Find where the given text appears and provide that cell's center as (x, y) coordinate. 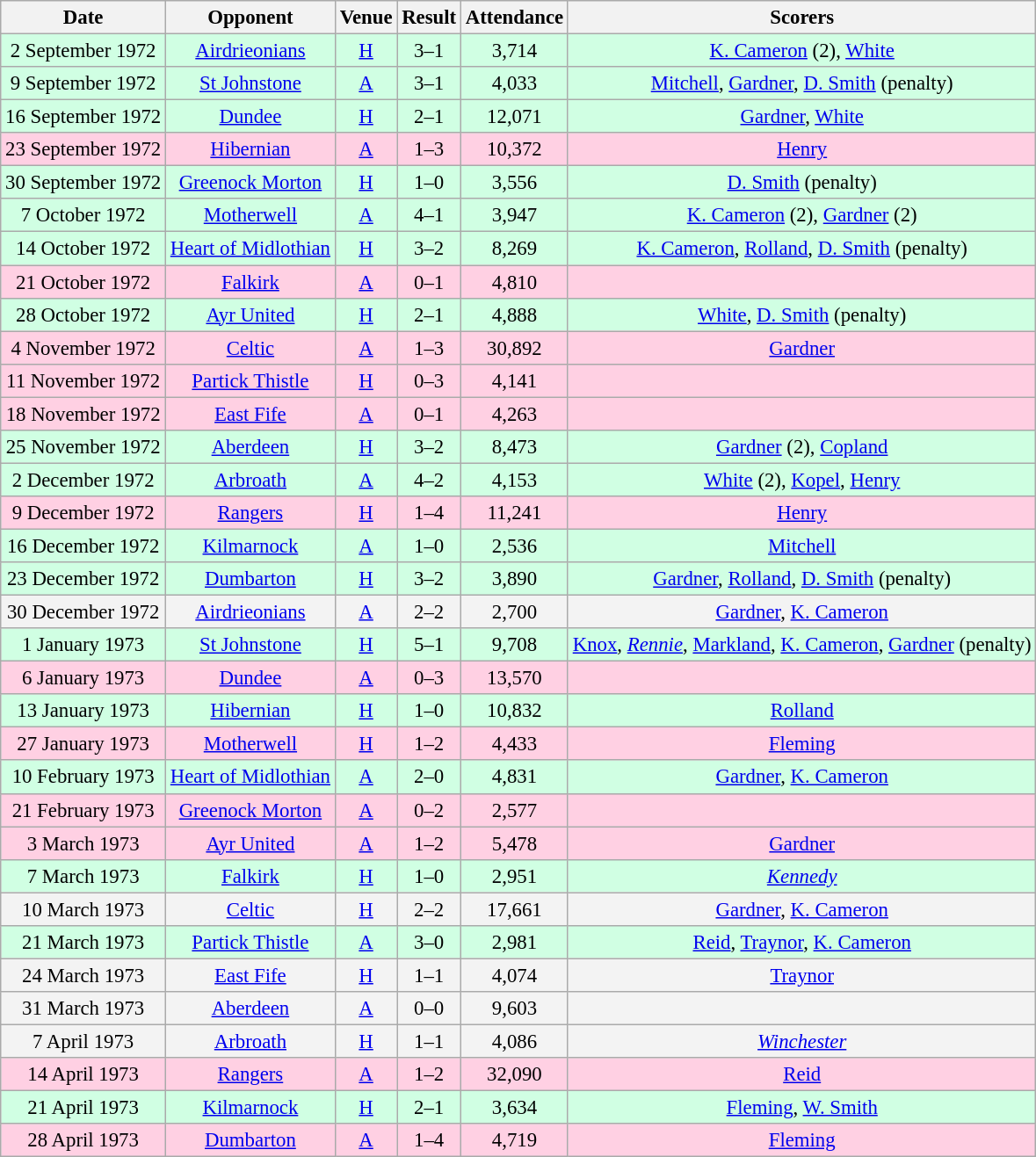
2,951 (514, 876)
K. Cameron (2), Gardner (2) (801, 215)
2,981 (514, 943)
28 October 1972 (83, 315)
2–0 (429, 777)
31 March 1973 (83, 1009)
24 March 1973 (83, 975)
Opponent (251, 18)
K. Cameron, Rolland, D. Smith (penalty) (801, 249)
10,832 (514, 711)
4,086 (514, 1041)
K. Cameron (2), White (801, 51)
White (2), Kopel, Henry (801, 480)
1 January 1973 (83, 645)
25 November 1972 (83, 447)
Result (429, 18)
3 March 1973 (83, 843)
23 December 1972 (83, 579)
4,433 (514, 744)
Scorers (801, 18)
3,556 (514, 183)
Date (83, 18)
Traynor (801, 975)
28 April 1973 (83, 1140)
2 September 1972 (83, 51)
8,473 (514, 447)
2,536 (514, 546)
Mitchell (801, 546)
21 April 1973 (83, 1108)
Fleming, W. Smith (801, 1108)
4,033 (514, 83)
2,577 (514, 810)
12,071 (514, 117)
7 April 1973 (83, 1041)
16 September 1972 (83, 117)
White, D. Smith (penalty) (801, 315)
4,153 (514, 480)
4–1 (429, 215)
27 January 1973 (83, 744)
11 November 1972 (83, 380)
21 March 1973 (83, 943)
Attendance (514, 18)
2 December 1972 (83, 480)
6 January 1973 (83, 678)
3–0 (429, 943)
D. Smith (penalty) (801, 183)
3,714 (514, 51)
0–0 (429, 1009)
4,719 (514, 1140)
3,634 (514, 1108)
21 February 1973 (83, 810)
Kennedy (801, 876)
3,947 (514, 215)
5,478 (514, 843)
9 December 1972 (83, 513)
21 October 1972 (83, 282)
Venue (366, 18)
7 March 1973 (83, 876)
7 October 1972 (83, 215)
30 September 1972 (83, 183)
Mitchell, Gardner, D. Smith (penalty) (801, 83)
9,708 (514, 645)
0–2 (429, 810)
Gardner, White (801, 117)
9 September 1972 (83, 83)
10 March 1973 (83, 909)
9,603 (514, 1009)
2,700 (514, 612)
Gardner (2), Copland (801, 447)
4,831 (514, 777)
Reid (801, 1074)
3,890 (514, 579)
Knox, Rennie, Markland, K. Cameron, Gardner (penalty) (801, 645)
4,141 (514, 380)
11,241 (514, 513)
4–2 (429, 480)
Rolland (801, 711)
30 December 1972 (83, 612)
32,090 (514, 1074)
Gardner, Rolland, D. Smith (penalty) (801, 579)
4,263 (514, 414)
10,372 (514, 149)
17,661 (514, 909)
5–1 (429, 645)
23 September 1972 (83, 149)
10 February 1973 (83, 777)
14 October 1972 (83, 249)
8,269 (514, 249)
Winchester (801, 1041)
16 December 1972 (83, 546)
18 November 1972 (83, 414)
14 April 1973 (83, 1074)
Reid, Traynor, K. Cameron (801, 943)
4,888 (514, 315)
30,892 (514, 348)
13 January 1973 (83, 711)
13,570 (514, 678)
4,810 (514, 282)
4,074 (514, 975)
4 November 1972 (83, 348)
